For the text-containing cell, return its midpoint in [X, Y] coordinate format. 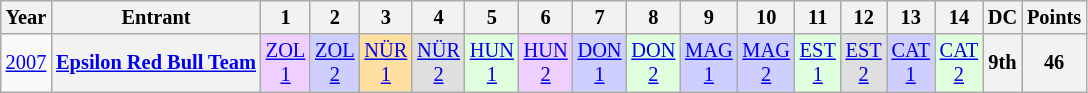
CAT2 [959, 63]
46 [1054, 63]
HUN2 [546, 63]
6 [546, 17]
9 [708, 17]
3 [386, 17]
ZOL1 [286, 63]
4 [438, 17]
DC [1002, 17]
MAG1 [708, 63]
EST2 [864, 63]
EST1 [818, 63]
7 [600, 17]
9th [1002, 63]
MAG2 [766, 63]
13 [911, 17]
Entrant [156, 17]
NÜR1 [386, 63]
Epsilon Red Bull Team [156, 63]
ZOL2 [334, 63]
Year [26, 17]
8 [653, 17]
HUN1 [492, 63]
CAT1 [911, 63]
12 [864, 17]
2007 [26, 63]
1 [286, 17]
DON2 [653, 63]
Points [1054, 17]
DON1 [600, 63]
14 [959, 17]
5 [492, 17]
2 [334, 17]
10 [766, 17]
11 [818, 17]
NÜR2 [438, 63]
